Capture the cell that displays the provided text and extract its [x, y] central coordinate. 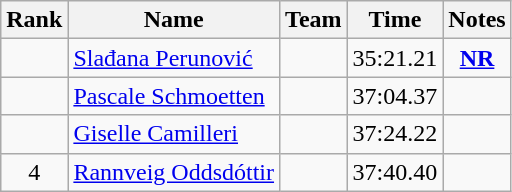
35:21.21 [395, 58]
Pascale Schmoetten [174, 96]
NR [477, 58]
37:04.37 [395, 96]
Slađana Perunović [174, 58]
Rannveig Oddsdóttir [174, 172]
Name [174, 20]
Rank [34, 20]
37:40.40 [395, 172]
37:24.22 [395, 134]
Team [314, 20]
Notes [477, 20]
Giselle Camilleri [174, 134]
4 [34, 172]
Time [395, 20]
